Capture the cell that displays the provided text and extract its (X, Y) central coordinate. 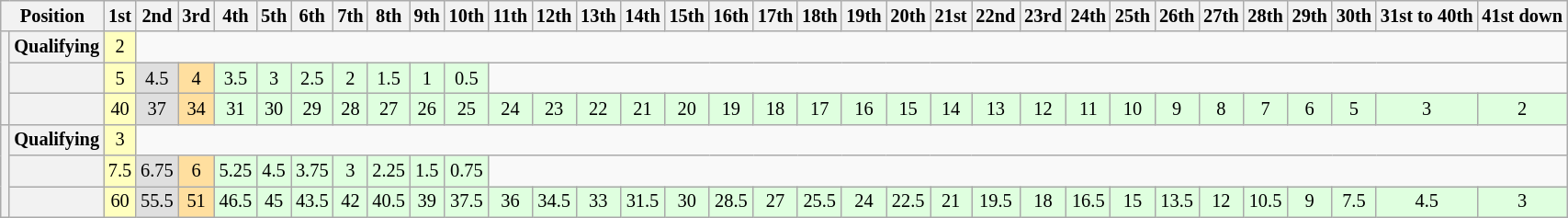
24th (1089, 16)
28th (1265, 16)
14 (952, 109)
8 (1221, 109)
40.5 (388, 201)
55.5 (156, 201)
25th (1133, 16)
2.5 (312, 78)
30th (1354, 16)
37 (156, 109)
33 (598, 201)
8th (388, 16)
26 (427, 109)
10th (467, 16)
40 (119, 109)
42 (350, 201)
19th (863, 16)
3.5 (235, 78)
46.5 (235, 201)
23 (554, 109)
26th (1177, 16)
34 (197, 109)
Position (52, 16)
0.5 (467, 78)
20th (908, 16)
5th (274, 16)
34.5 (554, 201)
18th (819, 16)
31 (235, 109)
3.75 (312, 171)
39 (427, 201)
28.5 (731, 201)
29th (1310, 16)
2.25 (388, 171)
15th (687, 16)
13 (996, 109)
25 (467, 109)
31.5 (642, 201)
5.25 (235, 171)
12th (554, 16)
1 (427, 78)
45 (274, 201)
28 (350, 109)
4th (235, 16)
6.75 (156, 171)
22 (598, 109)
60 (119, 201)
7 (1265, 109)
17th (775, 16)
41st down (1521, 16)
29 (312, 109)
11 (1089, 109)
4 (197, 78)
22nd (996, 16)
21st (952, 16)
17 (819, 109)
20 (687, 109)
11th (511, 16)
16.5 (1089, 201)
13th (598, 16)
43.5 (312, 201)
2nd (156, 16)
6th (312, 16)
23rd (1043, 16)
37.5 (467, 201)
27th (1221, 16)
19 (731, 109)
1st (119, 16)
0.75 (467, 171)
16th (731, 16)
9th (427, 16)
36 (511, 201)
51 (197, 201)
13.5 (1177, 201)
16 (863, 109)
22.5 (908, 201)
19.5 (996, 201)
10 (1133, 109)
10.5 (1265, 201)
25.5 (819, 201)
14th (642, 16)
3rd (197, 16)
7th (350, 16)
31st to 40th (1427, 16)
